For the text-containing cell, return its midpoint in (X, Y) coordinate format. 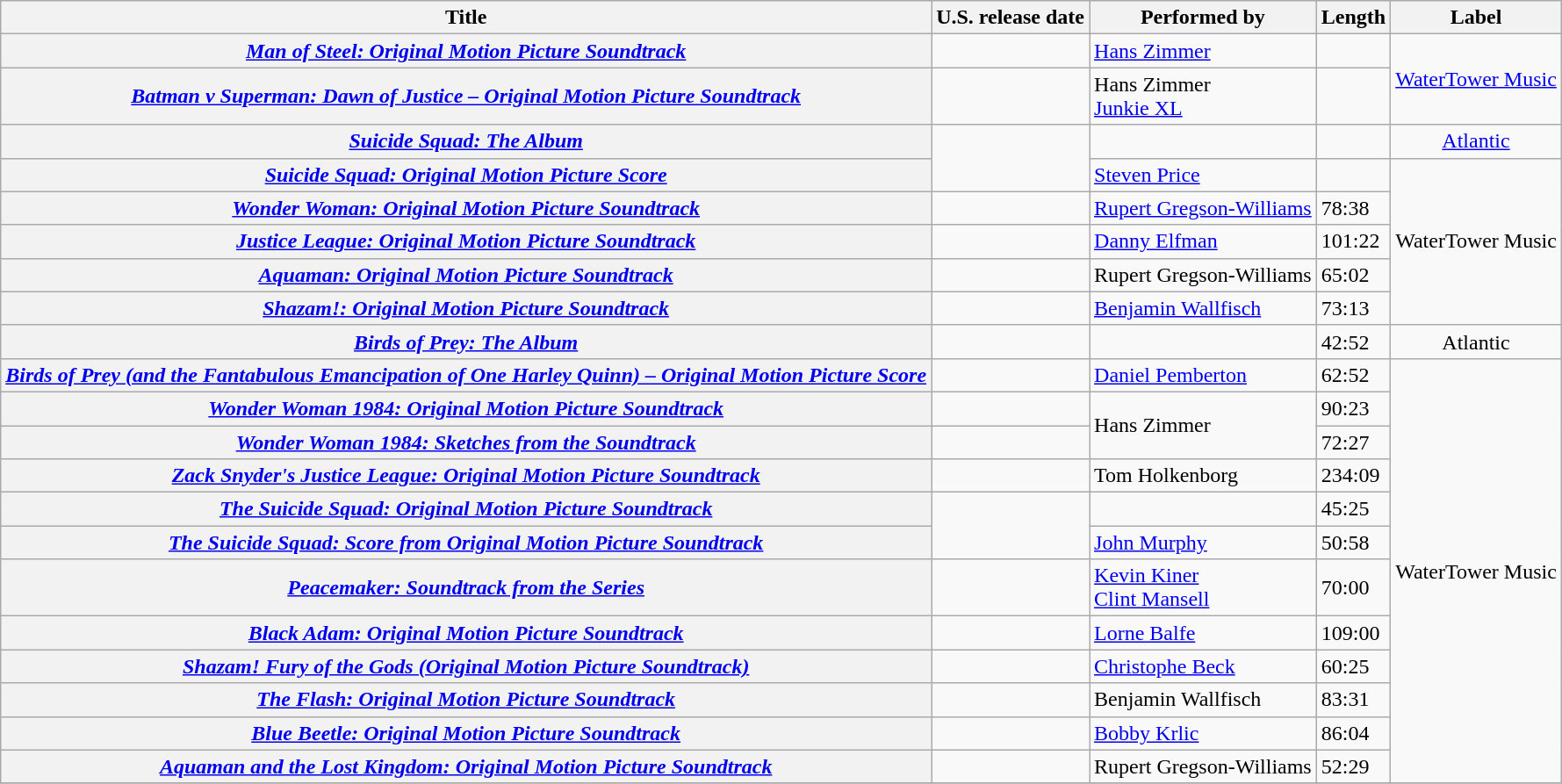
Batman v Superman: Dawn of Justice – Original Motion Picture Soundtrack (466, 97)
Title (466, 18)
Christophe Beck (1203, 666)
Danny Elfman (1203, 241)
234:09 (1353, 476)
60:25 (1353, 666)
50:58 (1353, 543)
Aquaman: Original Motion Picture Soundtrack (466, 275)
45:25 (1353, 509)
The Suicide Squad: Original Motion Picture Soundtrack (466, 509)
Shazam! Fury of the Gods (Original Motion Picture Soundtrack) (466, 666)
86:04 (1353, 733)
65:02 (1353, 275)
Steven Price (1203, 175)
Label (1477, 18)
John Murphy (1203, 543)
Suicide Squad: Original Motion Picture Score (466, 175)
Black Adam: Original Motion Picture Soundtrack (466, 633)
The Suicide Squad: Score from Original Motion Picture Soundtrack (466, 543)
Justice League: Original Motion Picture Soundtrack (466, 241)
72:27 (1353, 442)
Peacemaker: Soundtrack from the Series (466, 588)
Aquaman and the Lost Kingdom: Original Motion Picture Soundtrack (466, 766)
62:52 (1353, 375)
78:38 (1353, 208)
U.S. release date (1011, 18)
Kevin KinerClint Mansell (1203, 588)
Bobby Krlic (1203, 733)
101:22 (1353, 241)
Suicide Squad: The Album (466, 141)
Birds of Prey: The Album (466, 342)
Wonder Woman 1984: Sketches from the Soundtrack (466, 442)
90:23 (1353, 408)
73:13 (1353, 308)
The Flash: Original Motion Picture Soundtrack (466, 700)
Hans ZimmerJunkie XL (1203, 97)
Birds of Prey (and the Fantabulous Emancipation of One Harley Quinn) – Original Motion Picture Score (466, 375)
Performed by (1203, 18)
Daniel Pemberton (1203, 375)
Tom Holkenborg (1203, 476)
Man of Steel: Original Motion Picture Soundtrack (466, 51)
Lorne Balfe (1203, 633)
70:00 (1353, 588)
Wonder Woman 1984: Original Motion Picture Soundtrack (466, 408)
42:52 (1353, 342)
Zack Snyder's Justice League: Original Motion Picture Soundtrack (466, 476)
83:31 (1353, 700)
Shazam!: Original Motion Picture Soundtrack (466, 308)
Blue Beetle: Original Motion Picture Soundtrack (466, 733)
Length (1353, 18)
52:29 (1353, 766)
109:00 (1353, 633)
Wonder Woman: Original Motion Picture Soundtrack (466, 208)
